Locate the cell with the specified text and output its [x, y] center coordinate. 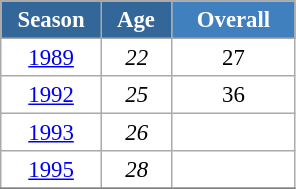
Overall [234, 20]
26 [136, 133]
28 [136, 170]
Season [52, 20]
1995 [52, 170]
22 [136, 58]
1989 [52, 58]
36 [234, 95]
25 [136, 95]
1993 [52, 133]
Age [136, 20]
27 [234, 58]
1992 [52, 95]
